Output the (x, y) coordinate of the center of the cell containing the given text.  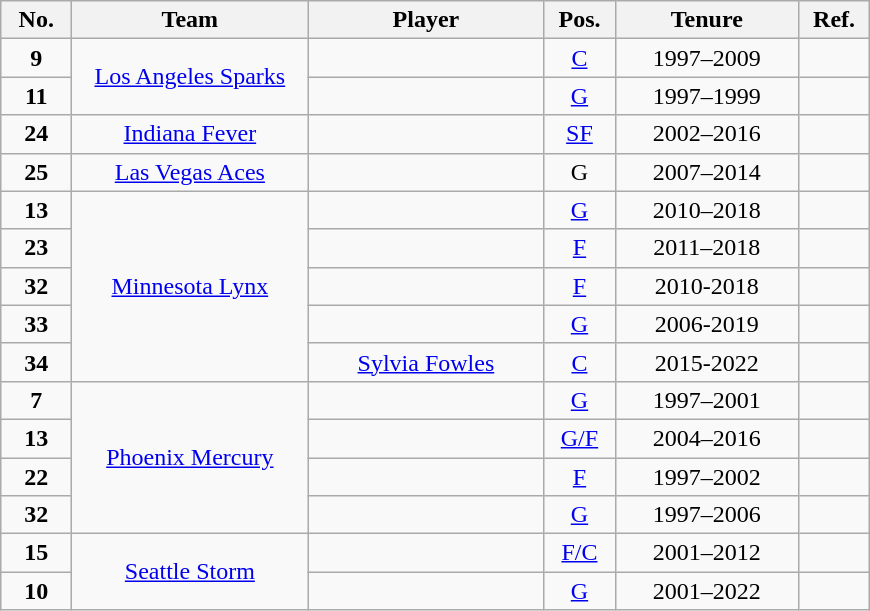
2001–2012 (707, 553)
24 (36, 134)
Las Vegas Aces (190, 172)
G/F (580, 438)
10 (36, 591)
2006-2019 (707, 324)
25 (36, 172)
Minnesota Lynx (190, 286)
15 (36, 553)
2011–2018 (707, 248)
22 (36, 477)
2015-2022 (707, 362)
F/C (580, 553)
1997–2002 (707, 477)
Pos. (580, 20)
Team (190, 20)
2007–2014 (707, 172)
Ref. (834, 20)
23 (36, 248)
2002–2016 (707, 134)
Sylvia Fowles (426, 362)
34 (36, 362)
2010–2018 (707, 210)
2001–2022 (707, 591)
1997–2001 (707, 400)
2010-2018 (707, 286)
1997–1999 (707, 96)
Los Angeles Sparks (190, 77)
2004–2016 (707, 438)
33 (36, 324)
Tenure (707, 20)
Indiana Fever (190, 134)
Player (426, 20)
Seattle Storm (190, 572)
SF (580, 134)
Phoenix Mercury (190, 457)
No. (36, 20)
7 (36, 400)
9 (36, 58)
11 (36, 96)
1997–2009 (707, 58)
1997–2006 (707, 515)
